Return (X, Y) of the center of cell containing provided text 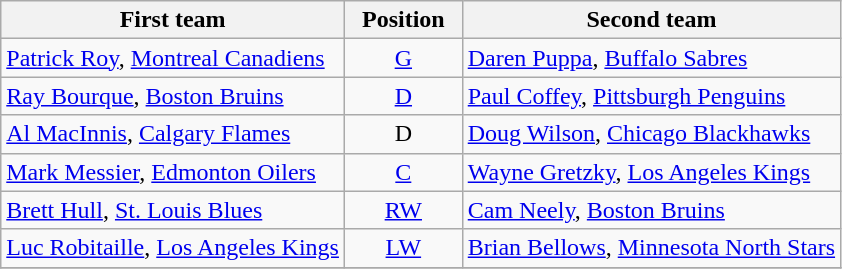
Doug Wilson, Chicago Blackhawks (651, 134)
Patrick Roy, Montreal Canadiens (173, 58)
Second team (651, 20)
Ray Bourque, Boston Bruins (173, 96)
G (403, 58)
LW (403, 248)
Mark Messier, Edmonton Oilers (173, 172)
Paul Coffey, Pittsburgh Penguins (651, 96)
Cam Neely, Boston Bruins (651, 210)
First team (173, 20)
Brian Bellows, Minnesota North Stars (651, 248)
Position (403, 20)
Luc Robitaille, Los Angeles Kings (173, 248)
C (403, 172)
Al MacInnis, Calgary Flames (173, 134)
Brett Hull, St. Louis Blues (173, 210)
Wayne Gretzky, Los Angeles Kings (651, 172)
Daren Puppa, Buffalo Sabres (651, 58)
RW (403, 210)
